Detect which cell encompasses the target text, then output its (X, Y) center coordinate. 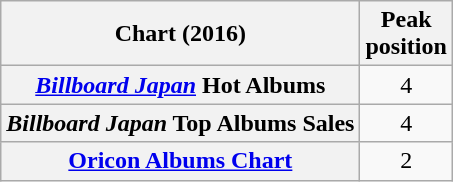
Billboard Japan Top Albums Sales (180, 123)
Billboard Japan Hot Albums (180, 85)
Peakposition (406, 34)
Oricon Albums Chart (180, 161)
2 (406, 161)
Chart (2016) (180, 34)
